Return (X, Y) of the center of cell containing provided text 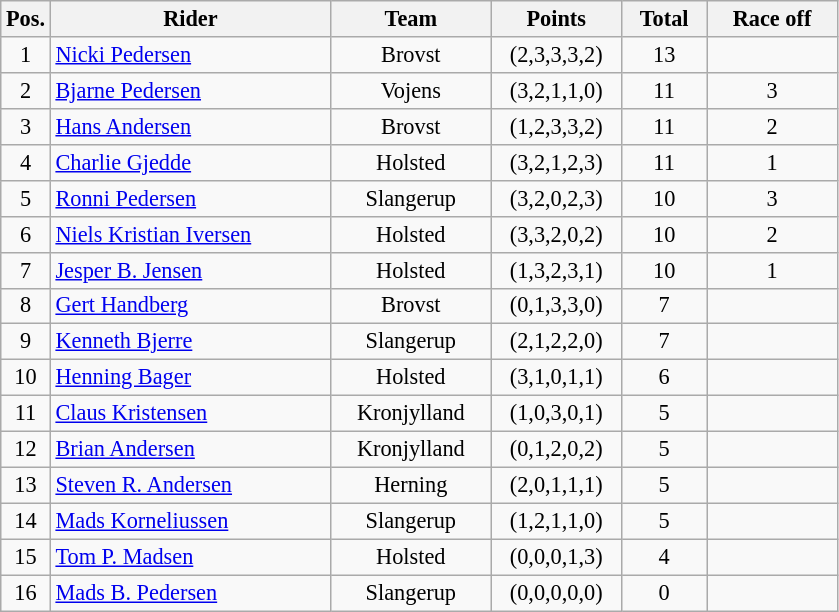
Steven R. Andersen (190, 485)
Herning (411, 485)
Tom P. Madsen (190, 557)
15 (26, 557)
(3,2,0,2,3) (556, 198)
Ronni Pedersen (190, 198)
8 (26, 306)
Brian Andersen (190, 450)
Mads Korneliussen (190, 521)
Gert Handberg (190, 306)
Race off (772, 19)
(3,3,2,0,2) (556, 234)
(1,3,2,3,1) (556, 270)
16 (26, 593)
(0,0,0,1,3) (556, 557)
Total (664, 19)
(2,1,2,2,0) (556, 342)
(3,1,0,1,1) (556, 378)
Pos. (26, 19)
(3,2,1,2,3) (556, 162)
14 (26, 521)
Mads B. Pedersen (190, 593)
(1,2,1,1,0) (556, 521)
(1,2,3,3,2) (556, 126)
Hans Andersen (190, 126)
0 (664, 593)
Rider (190, 19)
Niels Kristian Iversen (190, 234)
Nicki Pedersen (190, 55)
Points (556, 19)
Vojens (411, 90)
Bjarne Pedersen (190, 90)
9 (26, 342)
(3,2,1,1,0) (556, 90)
Team (411, 19)
Claus Kristensen (190, 414)
Jesper B. Jensen (190, 270)
Henning Bager (190, 378)
12 (26, 450)
(2,0,1,1,1) (556, 485)
(1,0,3,0,1) (556, 414)
Charlie Gjedde (190, 162)
(0,1,2,0,2) (556, 450)
(0,1,3,3,0) (556, 306)
Kenneth Bjerre (190, 342)
(0,0,0,0,0) (556, 593)
(2,3,3,3,2) (556, 55)
